Scan for the cell matching the given text and deliver its (X, Y) coordinate at center. 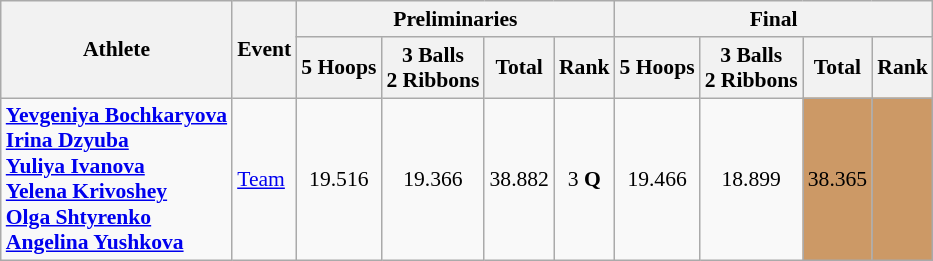
Final (774, 19)
Preliminaries (455, 19)
38.365 (838, 180)
19.466 (658, 180)
Athlete (116, 50)
38.882 (518, 180)
Event (264, 50)
3 Q (584, 180)
19.366 (432, 180)
19.516 (338, 180)
Team (264, 180)
18.899 (752, 180)
Yevgeniya BochkaryovaIrina DzyubaYuliya IvanovaYelena KrivosheyOlga ShtyrenkoAngelina Yushkova (116, 180)
